For the text-containing cell, return its midpoint in (X, Y) coordinate format. 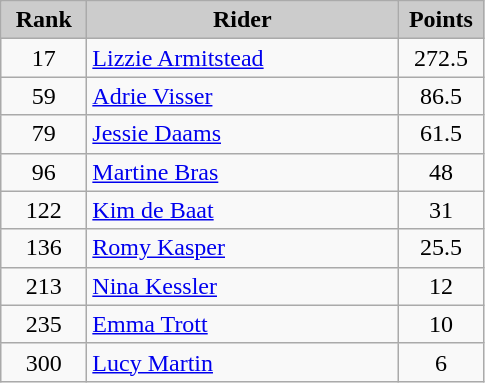
17 (44, 58)
61.5 (441, 134)
Nina Kessler (242, 286)
Lucy Martin (242, 362)
Rider (242, 20)
96 (44, 172)
86.5 (441, 96)
10 (441, 324)
122 (44, 210)
Points (441, 20)
235 (44, 324)
272.5 (441, 58)
Emma Trott (242, 324)
12 (441, 286)
Romy Kasper (242, 248)
31 (441, 210)
6 (441, 362)
300 (44, 362)
213 (44, 286)
48 (441, 172)
59 (44, 96)
Adrie Visser (242, 96)
79 (44, 134)
Kim de Baat (242, 210)
Martine Bras (242, 172)
136 (44, 248)
Jessie Daams (242, 134)
25.5 (441, 248)
Rank (44, 20)
Lizzie Armitstead (242, 58)
